Extract the [x, y] coordinate from the center of the cell holding the provided text.  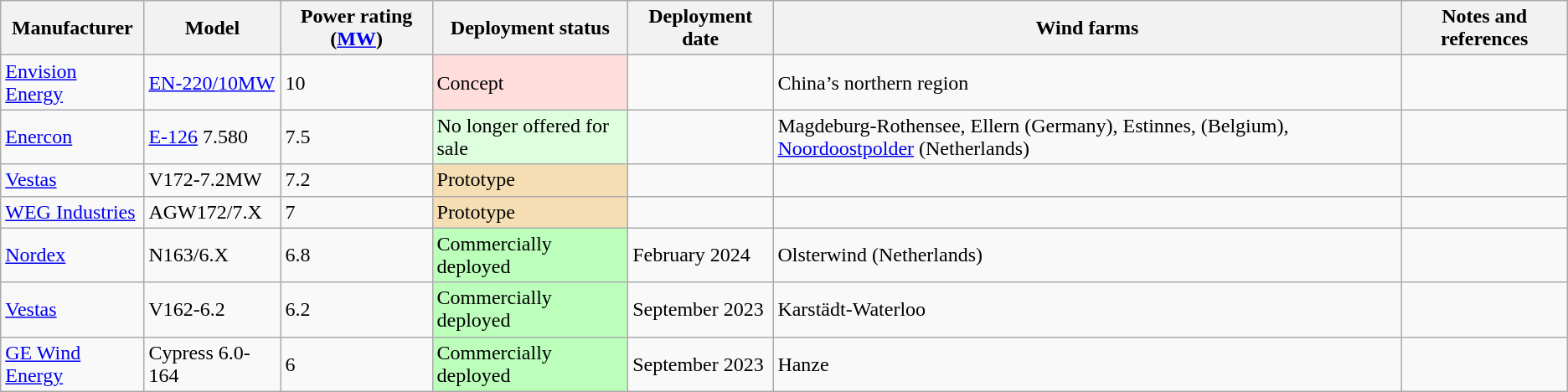
N163/6.X [213, 255]
Power rating (MW) [357, 28]
AGW172/7.X [213, 212]
Enercon [72, 137]
Model [213, 28]
Manufacturer [72, 28]
Magdeburg-Rothensee, Ellern (Germany), Estinnes, (Belgium), Noordoostpolder (Netherlands) [1087, 137]
Deployment status [530, 28]
WEG Industries [72, 212]
Cypress 6.0-164 [213, 364]
10 [357, 82]
6.8 [357, 255]
Wind farms [1087, 28]
China’s northern region [1087, 82]
6 [357, 364]
February 2024 [700, 255]
Nordex [72, 255]
7 [357, 212]
V172-7.2MW [213, 180]
V162-6.2 [213, 310]
Olsterwind (Netherlands) [1087, 255]
Envision Energy [72, 82]
Deployment date [700, 28]
7.5 [357, 137]
E-126 7.580 [213, 137]
Concept [530, 82]
Hanze [1087, 364]
7.2 [357, 180]
Karstädt-Waterloo [1087, 310]
GE Wind Energy [72, 364]
No longer offered for sale [530, 137]
EN-220/10MW [213, 82]
6.2 [357, 310]
Notes and references [1484, 28]
